For the text-containing cell, return its midpoint in [X, Y] coordinate format. 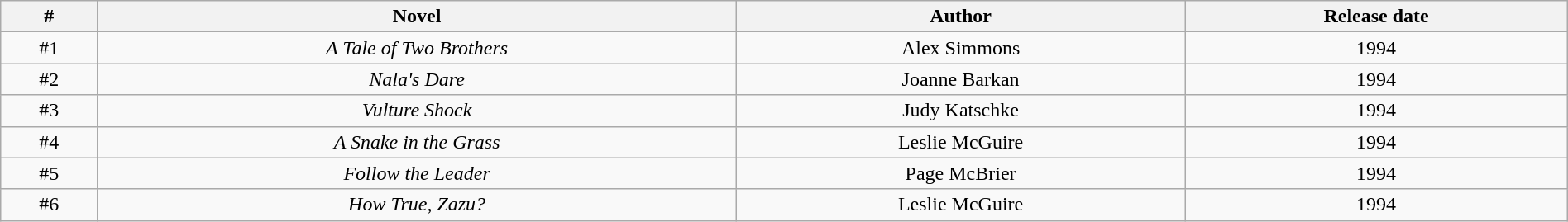
Vulture Shock [417, 111]
Author [961, 17]
A Tale of Two Brothers [417, 48]
#1 [50, 48]
A Snake in the Grass [417, 142]
#5 [50, 173]
Nala's Dare [417, 79]
How True, Zazu? [417, 205]
Joanne Barkan [961, 79]
#3 [50, 111]
Alex Simmons [961, 48]
# [50, 17]
#2 [50, 79]
#4 [50, 142]
Novel [417, 17]
Follow the Leader [417, 173]
Release date [1376, 17]
Page McBrier [961, 173]
#6 [50, 205]
Judy Katschke [961, 111]
